Output the (x, y) coordinate of the center of the cell containing the given text.  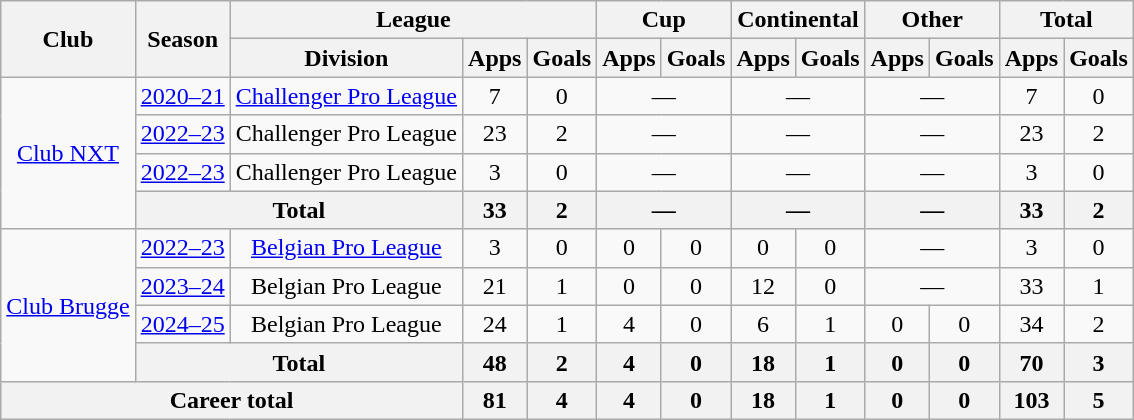
2023–24 (182, 286)
2024–25 (182, 324)
Other (932, 20)
Club Brugge (68, 305)
34 (1031, 324)
5 (1099, 400)
Cup (664, 20)
Division (346, 58)
Club (68, 39)
81 (495, 400)
Continental (798, 20)
League (413, 20)
2020–21 (182, 96)
Club NXT (68, 153)
103 (1031, 400)
48 (495, 362)
70 (1031, 362)
21 (495, 286)
6 (763, 324)
24 (495, 324)
Season (182, 39)
12 (763, 286)
Career total (232, 400)
